Locate the cell with the specified text and output its [X, Y] center coordinate. 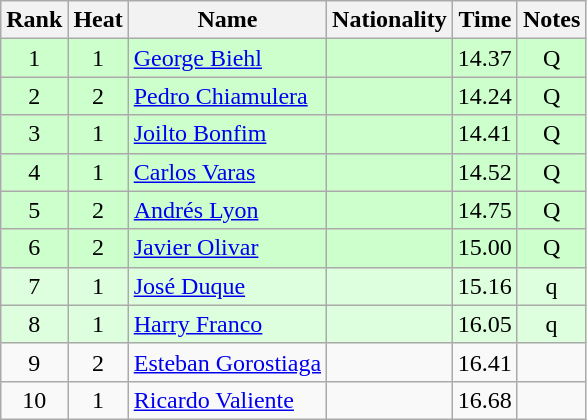
5 [34, 210]
Javier Olivar [227, 248]
Nationality [390, 20]
16.68 [484, 400]
Ricardo Valiente [227, 400]
14.75 [484, 210]
7 [34, 286]
16.41 [484, 362]
Notes [551, 20]
14.37 [484, 58]
Joilto Bonfim [227, 134]
3 [34, 134]
José Duque [227, 286]
Andrés Lyon [227, 210]
Carlos Varas [227, 172]
9 [34, 362]
Rank [34, 20]
4 [34, 172]
Time [484, 20]
15.16 [484, 286]
Harry Franco [227, 324]
14.41 [484, 134]
15.00 [484, 248]
8 [34, 324]
14.24 [484, 96]
14.52 [484, 172]
10 [34, 400]
Name [227, 20]
Esteban Gorostiaga [227, 362]
George Biehl [227, 58]
6 [34, 248]
Pedro Chiamulera [227, 96]
Heat [98, 20]
16.05 [484, 324]
